Detect which cell encompasses the target text, then output its [x, y] center coordinate. 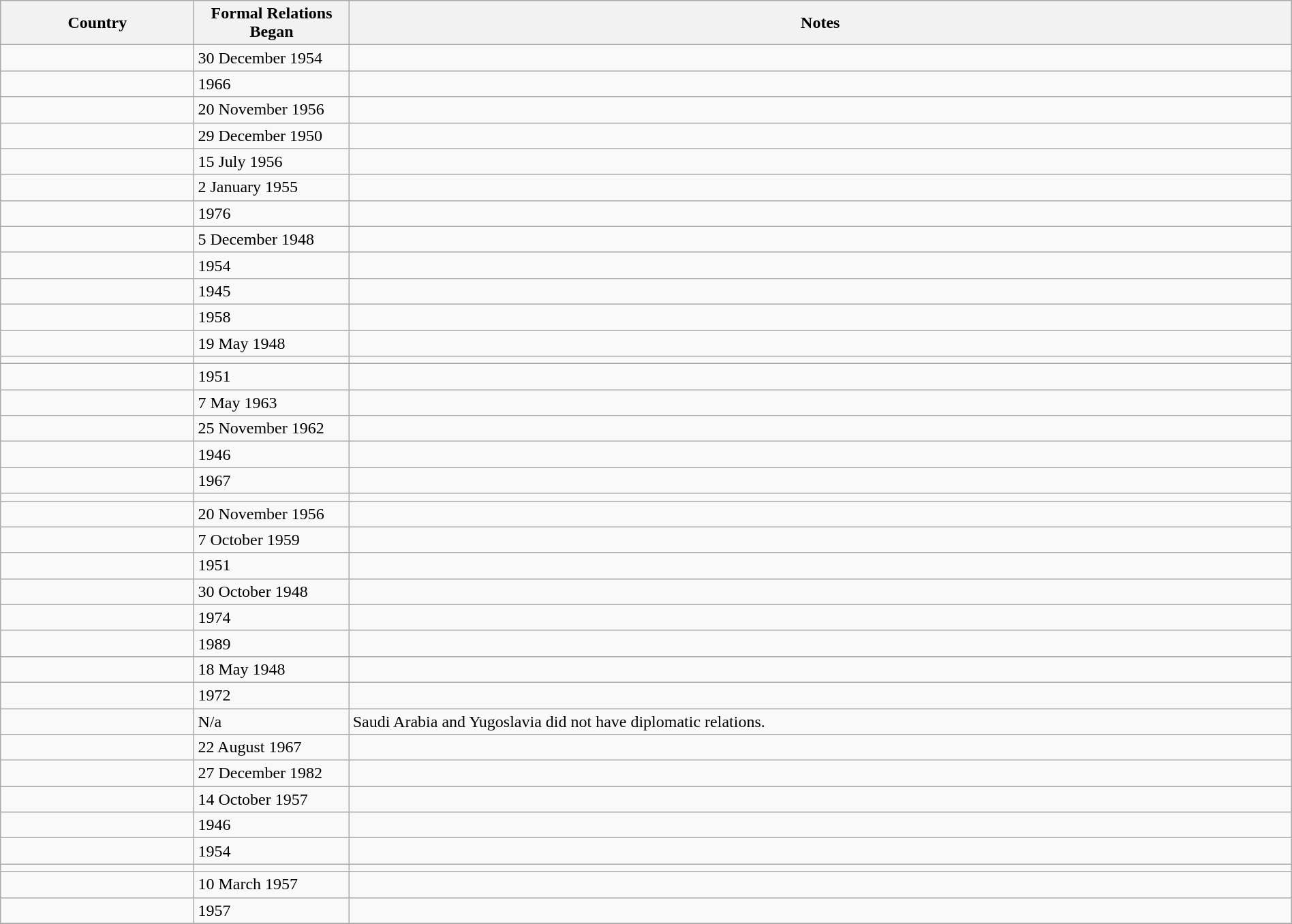
1972 [271, 695]
10 March 1957 [271, 884]
Saudi Arabia and Yugoslavia did not have diplomatic relations. [820, 722]
1958 [271, 317]
Formal Relations Began [271, 23]
14 October 1957 [271, 799]
22 August 1967 [271, 748]
15 July 1956 [271, 161]
29 December 1950 [271, 136]
27 December 1982 [271, 773]
18 May 1948 [271, 669]
Country [97, 23]
5 December 1948 [271, 239]
7 May 1963 [271, 403]
7 October 1959 [271, 540]
30 December 1954 [271, 58]
1957 [271, 910]
Notes [820, 23]
2 January 1955 [271, 187]
25 November 1962 [271, 429]
30 October 1948 [271, 591]
1945 [271, 291]
1974 [271, 617]
1967 [271, 480]
1976 [271, 213]
1989 [271, 643]
19 May 1948 [271, 343]
1966 [271, 84]
N/a [271, 722]
